Pinpoint the cell where the given text exists, returning its [X, Y] midpoint coordinate. 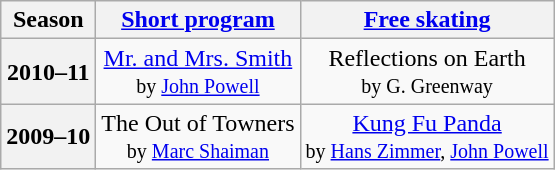
Season [48, 20]
Reflections on Earth by G. Greenway [427, 72]
Kung Fu Panda by Hans Zimmer, John Powell [427, 136]
The Out of Towners by Marc Shaiman [198, 136]
Mr. and Mrs. Smith by John Powell [198, 72]
Short program [198, 20]
2010–11 [48, 72]
Free skating [427, 20]
2009–10 [48, 136]
